Locate the cell with the specified text and output its [x, y] center coordinate. 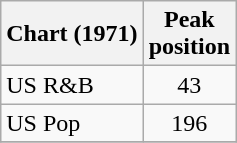
US Pop [72, 123]
43 [189, 85]
Chart (1971) [72, 34]
196 [189, 123]
Peakposition [189, 34]
US R&B [72, 85]
